Capture the cell that displays the provided text and extract its [X, Y] central coordinate. 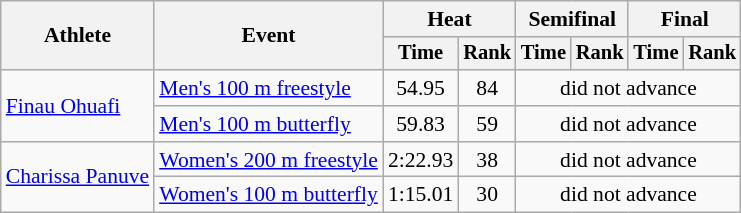
38 [487, 160]
Event [268, 36]
Final [684, 19]
Charissa Panuve [78, 178]
Women's 200 m freestyle [268, 160]
30 [487, 195]
Semifinal [572, 19]
Athlete [78, 36]
Finau Ohuafi [78, 106]
2:22.93 [420, 160]
1:15.01 [420, 195]
84 [487, 88]
Men's 100 m butterfly [268, 124]
59.83 [420, 124]
59 [487, 124]
Women's 100 m butterfly [268, 195]
Men's 100 m freestyle [268, 88]
Heat [450, 19]
54.95 [420, 88]
